Scan for the cell matching the given text and deliver its [X, Y] coordinate at center. 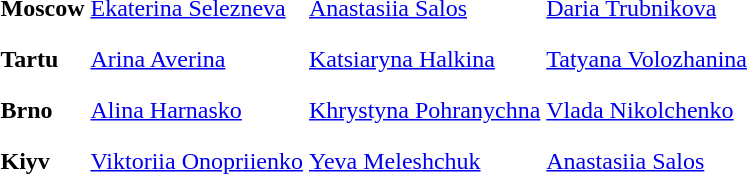
Khrystyna Pohranychna [425, 110]
Arina Averina [197, 59]
Alina Harnasko [197, 110]
Katsiaryna Halkina [425, 59]
